Output the (X, Y) coordinate of the center of the cell containing the given text.  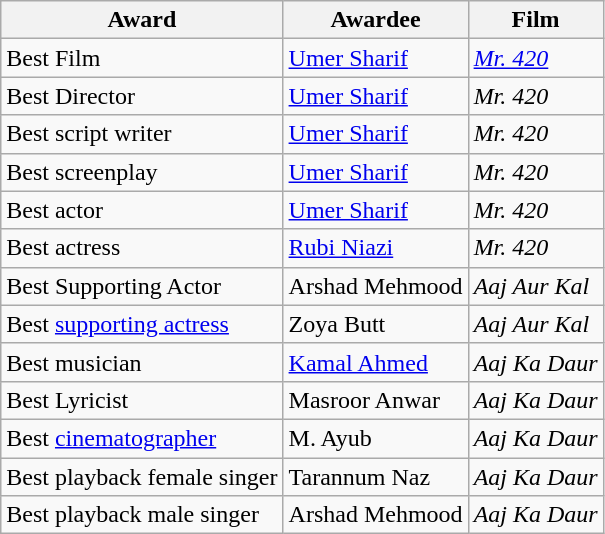
Masroor Anwar (376, 400)
Best script writer (142, 134)
Best cinematographer (142, 438)
Best Lyricist (142, 400)
M. Ayub (376, 438)
Best supporting actress (142, 324)
Best musician (142, 362)
Best Supporting Actor (142, 286)
Rubi Niazi (376, 248)
Film (536, 20)
Best Director (142, 96)
Best actor (142, 210)
Awardee (376, 20)
Award (142, 20)
Best actress (142, 248)
Zoya Butt (376, 324)
Best playback male singer (142, 515)
Best screenplay (142, 172)
Tarannum Naz (376, 477)
Best playback female singer (142, 477)
Kamal Ahmed (376, 362)
Best Film (142, 58)
